Pinpoint the cell where the given text exists, returning its (X, Y) midpoint coordinate. 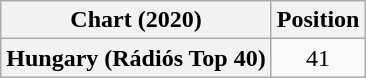
Chart (2020) (136, 20)
41 (318, 58)
Hungary (Rádiós Top 40) (136, 58)
Position (318, 20)
